Extract the [X, Y] coordinate from the center of the cell holding the provided text.  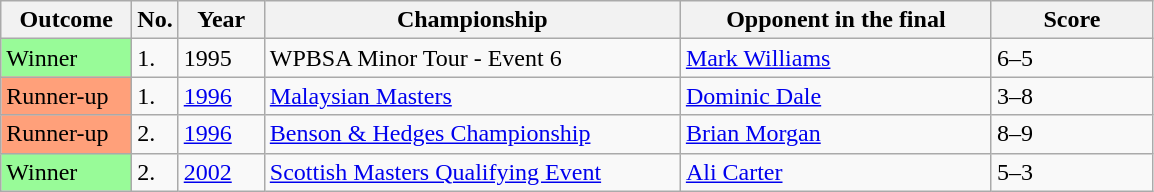
Scottish Masters Qualifying Event [472, 172]
Mark Williams [836, 58]
Year [221, 20]
6–5 [1072, 58]
Malaysian Masters [472, 96]
Opponent in the final [836, 20]
Benson & Hedges Championship [472, 134]
WPBSA Minor Tour - Event 6 [472, 58]
Ali Carter [836, 172]
1995 [221, 58]
5–3 [1072, 172]
Outcome [66, 20]
Championship [472, 20]
Brian Morgan [836, 134]
3–8 [1072, 96]
Score [1072, 20]
No. [155, 20]
Dominic Dale [836, 96]
8–9 [1072, 134]
2002 [221, 172]
